Determine the [x, y] coordinate at the center of the cell enclosing the given text.  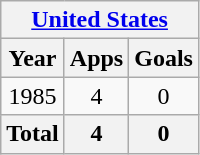
Apps [96, 58]
Total [33, 134]
Goals [164, 58]
Year [33, 58]
United States [100, 20]
1985 [33, 96]
